Determine the (X, Y) coordinate at the center of the cell enclosing the given text.  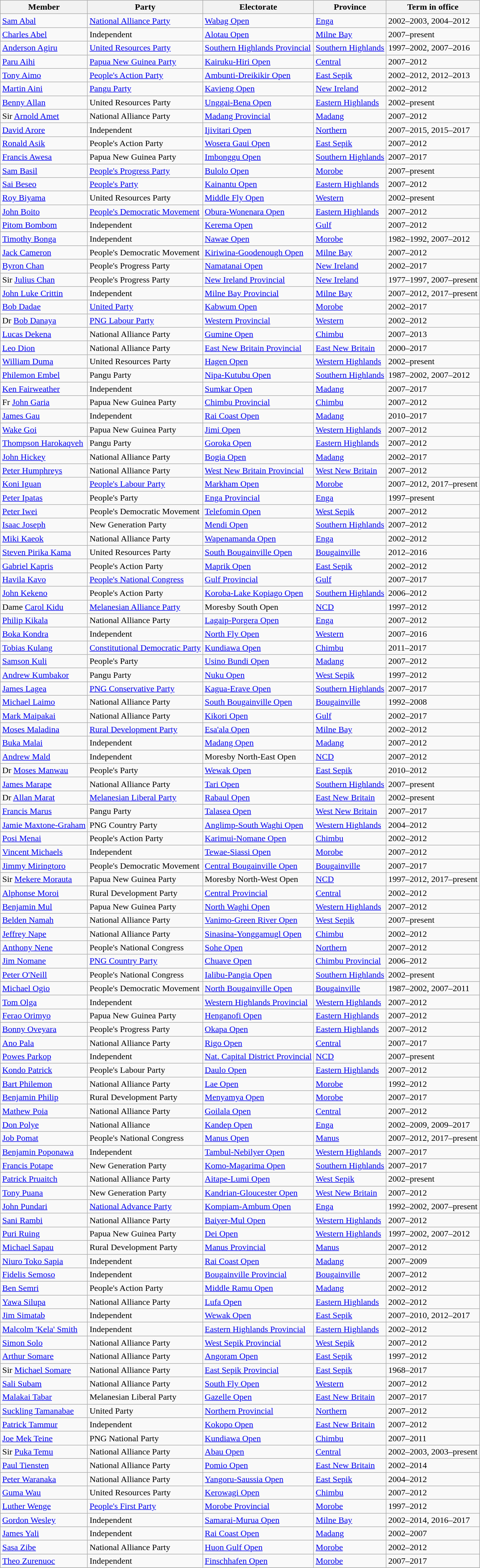
Northern Provincial (258, 1411)
Gulf Provincial (258, 579)
Henganofi Open (258, 1015)
2002–2003, 2004–2012 (433, 21)
Goilala Open (258, 1111)
Milne Bay Provincial (258, 293)
Morobe Provincial (258, 1506)
Sir Michael Somare (44, 1370)
John Kekeno (44, 593)
Fr John Garia (44, 402)
People's First Party (145, 1506)
Patrick Tammur (44, 1424)
Malcolm 'Kela' Smith (44, 1329)
Constitutional Democratic Party (145, 648)
Okapa Open (258, 1029)
Tambul-Nebilyer Open (258, 1152)
Dr Allan Marat (44, 797)
Koni Iguan (44, 484)
Peter Iwei (44, 511)
Moresby North-West Open (258, 879)
Powes Parkop (44, 1057)
Central Bougainville Open (258, 866)
Baiyer-Mul Open (258, 1220)
James Marape (44, 784)
Pitom Bombom (44, 225)
Jack Cameron (44, 252)
Yawa Silupa (44, 1302)
National Alliance (145, 1125)
Ano Pala (44, 1043)
1982–1992, 2007–2012 (433, 239)
Manus Provincial (258, 1247)
Tony Puana (44, 1193)
Samson Kuli (44, 661)
Jim Nomane (44, 961)
Sumkar Open (258, 389)
Telefomin Open (258, 511)
Party (145, 7)
1997–2012, 2017–present (433, 879)
Havila Kavo (44, 579)
Eastern Highlands Provincial (258, 1329)
Sasa Zibe (44, 1547)
1987–2002, 2007–2011 (433, 988)
Peter Humphreys (44, 471)
2012–2016 (433, 552)
2002–2003, 2003–present (433, 1452)
North Fly Open (258, 634)
1997–2002, 2007–2012 (433, 1234)
Ben Semri (44, 1288)
Imbonggu Open (258, 157)
PNG Labour Party (145, 320)
John Boito (44, 212)
Hagen Open (258, 361)
Tom Olga (44, 1002)
Madang Provincial (258, 116)
Pomio Open (258, 1465)
Alotau Open (258, 34)
John Luke Crittin (44, 293)
Sir Julius Chan (44, 280)
2002–2014, 2016–2017 (433, 1520)
Vanimo-Green River Open (258, 920)
James Yali (44, 1534)
Michael Ogio (44, 988)
Kerema Open (258, 225)
Timothy Bonga (44, 239)
Sani Rambi (44, 1220)
Moresby North-East Open (258, 757)
Ferao Orimyo (44, 1015)
North Bougainville Open (258, 988)
2007–2009 (433, 1261)
Michael Laimo (44, 702)
Daulo Open (258, 1070)
Madang Open (258, 743)
2007–2010, 2012–2017 (433, 1316)
Byron Chan (44, 266)
Rabaul Open (258, 797)
Paul Tiensten (44, 1465)
Unggai-Bena Open (258, 102)
Philemon Embel (44, 375)
Patrick Pruaitch (44, 1179)
Wake Goi (44, 430)
Simon Solo (44, 1343)
Gazelle Open (258, 1397)
Electorate (258, 7)
Moresby South Open (258, 607)
Arthur Somare (44, 1356)
2007–2016 (433, 634)
Lagaip-Porgera Open (258, 621)
PNG Conservative Party (145, 689)
Alphonse Moroi (44, 893)
Finschhafen Open (258, 1561)
Obura-Wonenara Open (258, 212)
Lae Open (258, 1084)
Kagua-Erave Open (258, 689)
Ronald Asik (44, 143)
Joe Mek Teine (44, 1438)
Bob Dadae (44, 307)
Bart Philemon (44, 1084)
Maprik Open (258, 566)
South Fly Open (258, 1384)
Peter Waranaka (44, 1479)
East Sepik Provincial (258, 1370)
Esa'ala Open (258, 729)
Wapenamanda Open (258, 539)
Tari Open (258, 784)
Mendi Open (258, 525)
Francis Potape (44, 1166)
Kandep Open (258, 1125)
Kondo Patrick (44, 1070)
2011–2017 (433, 648)
Central Provincial (258, 893)
Kikori Open (258, 716)
Guma Wau (44, 1493)
Markham Open (258, 484)
Kainantu Open (258, 184)
1968–2017 (433, 1370)
Anderson Agiru (44, 48)
Bougainville Provincial (258, 1275)
Koroba-Lake Kopiago Open (258, 593)
Charles Abel (44, 34)
Gabriel Kapris (44, 566)
Gumine Open (258, 334)
Ken Fairweather (44, 389)
Namatanai Open (258, 266)
Dame Carol Kidu (44, 607)
Francis Marus (44, 811)
1997–2002, 2007–2016 (433, 48)
Menyamya Open (258, 1097)
Bogia Open (258, 457)
Wabag Open (258, 21)
William Duma (44, 361)
Benjamin Poponawa (44, 1152)
Kavieng Open (258, 89)
Gordon Wesley (44, 1520)
Dr Moses Manwau (44, 770)
North Waghi Open (258, 907)
Sam Abal (44, 21)
Rigo Open (258, 1043)
Peter Ipatas (44, 498)
Kairuku-Hiri Open (258, 62)
Jimmy Miringtoro (44, 866)
Ialibu-Pangia Open (258, 975)
Sir Arnold Amet (44, 116)
Suckling Tamanabae (44, 1411)
Benjamin Mul (44, 907)
Karimui-Nomane Open (258, 839)
1992–2012 (433, 1084)
Usino Bundi Open (258, 661)
Moses Maladina (44, 729)
David Arore (44, 130)
Kandrian-Gloucester Open (258, 1193)
Tewae-Siassi Open (258, 852)
Tobias Kulang (44, 648)
Sinasina-Yonggamugl Open (258, 934)
Paru Aihi (44, 62)
Bulolo Open (258, 171)
Job Pomat (44, 1138)
Michael Sapau (44, 1247)
Martin Aini (44, 89)
2007–2011 (433, 1438)
Manus Open (258, 1138)
Ijivitari Open (258, 130)
Thompson Harokaqveh (44, 443)
Wosera Gaui Open (258, 143)
PNG National Party (145, 1438)
Nat. Capital District Provincial (258, 1057)
John Hickey (44, 457)
Belden Namah (44, 920)
Sir Mekere Morauta (44, 879)
Southern Highlands Provincial (258, 48)
1977–1997, 2007–present (433, 280)
Aitape-Lumi Open (258, 1179)
2002–2014 (433, 1465)
West New Britain Provincial (258, 471)
Nuku Open (258, 675)
2002–2007 (433, 1534)
Peter O'Neill (44, 975)
National Advance Party (145, 1206)
Talasea Open (258, 811)
Andrew Kumbakor (44, 675)
1992–2008 (433, 702)
Komo-Magarima Open (258, 1166)
Abau Open (258, 1452)
Kiriwina-Goodenough Open (258, 252)
Kerowagi Open (258, 1493)
Sam Basil (44, 171)
Member (44, 7)
1992–2002, 2007–present (433, 1206)
Fidelis Semoso (44, 1275)
John Pundari (44, 1206)
Mathew Poia (44, 1111)
Boka Kondra (44, 634)
Dr Bob Danaya (44, 320)
Bonny Oveyara (44, 1029)
James Gau (44, 416)
Lucas Dekena (44, 334)
Benny Allan (44, 102)
Huon Gulf Open (258, 1547)
Luther Wenge (44, 1506)
Dei Open (258, 1234)
Lufa Open (258, 1302)
East New Britain Provincial (258, 348)
Yangoru-Saussia Open (258, 1479)
Kompiam-Ambum Open (258, 1206)
Chuave Open (258, 961)
New Ireland Provincial (258, 280)
Mark Maipakai (44, 716)
Niuro Toko Sapia (44, 1261)
Western Provincial (258, 320)
1997–present (433, 498)
Nipa-Kutubu Open (258, 375)
2010–2017 (433, 416)
Nawae Open (258, 239)
Jim Simatab (44, 1316)
Middle Fly Open (258, 198)
2010–2012 (433, 770)
2002–2009, 2009–2017 (433, 1125)
Ambunti-Dreikikir Open (258, 75)
Malakai Tabar (44, 1397)
Samarai-Murua Open (258, 1520)
2000–2017 (433, 348)
Anglimp-South Waghi Open (258, 825)
Miki Kaeok (44, 539)
Isaac Joseph (44, 525)
Sai Beseo (44, 184)
1987–2002, 2007–2012 (433, 375)
Tony Aimo (44, 75)
Steven Pirika Kama (44, 552)
Western Highlands Provincial (258, 1002)
Enga Provincial (258, 498)
Francis Awesa (44, 157)
Buka Malai (44, 743)
Jamie Maxtone-Graham (44, 825)
Anthony Nene (44, 947)
Term in office (433, 7)
Angoram Open (258, 1356)
Puri Ruing (44, 1234)
Province (350, 7)
Theo Zurenuoc (44, 1561)
Jeffrey Nape (44, 934)
West Sepik Provincial (258, 1343)
Vincent Michaels (44, 852)
Posi Menai (44, 839)
2007–2015, 2015–2017 (433, 130)
Sir Puka Temu (44, 1452)
James Lagea (44, 689)
Goroka Open (258, 443)
Sali Subam (44, 1384)
Roy Biyama (44, 198)
Kabwum Open (258, 307)
Jimi Open (258, 430)
Leo Dion (44, 348)
Philip Kikala (44, 621)
Don Polye (44, 1125)
2007–2013 (433, 334)
Melanesian Alliance Party (145, 607)
Middle Ramu Open (258, 1288)
Kokopo Open (258, 1424)
Sohe Open (258, 947)
Benjamin Philip (44, 1097)
2002–2012, 2012–2013 (433, 75)
Andrew Mald (44, 757)
